Return [x, y] of the center of cell containing provided text 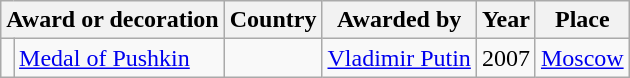
Awarded by [399, 20]
Place [582, 20]
Vladimir Putin [399, 58]
Medal of Pushkin [120, 58]
Country [273, 20]
Year [506, 20]
Award or decoration [112, 20]
2007 [506, 58]
Moscow [582, 58]
